Pinpoint the cell where the given text exists, returning its (X, Y) midpoint coordinate. 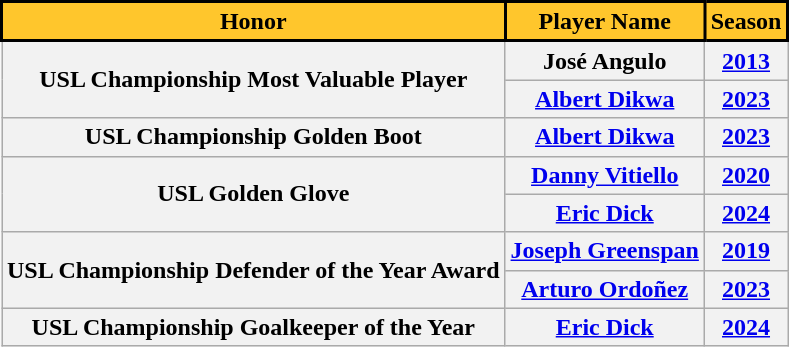
USL Championship Most Valuable Player (254, 80)
USL Golden Glove (254, 194)
USL Championship Golden Boot (254, 137)
USL Championship Goalkeeper of the Year (254, 327)
2013 (746, 60)
2019 (746, 251)
Season (746, 22)
Honor (254, 22)
Arturo Ordoñez (604, 289)
José Angulo (604, 60)
Danny Vitiello (604, 175)
Joseph Greenspan (604, 251)
USL Championship Defender of the Year Award (254, 270)
Player Name (604, 22)
2020 (746, 175)
